Return the [x, y] coordinate for the center point of the cell that contains the specified text.  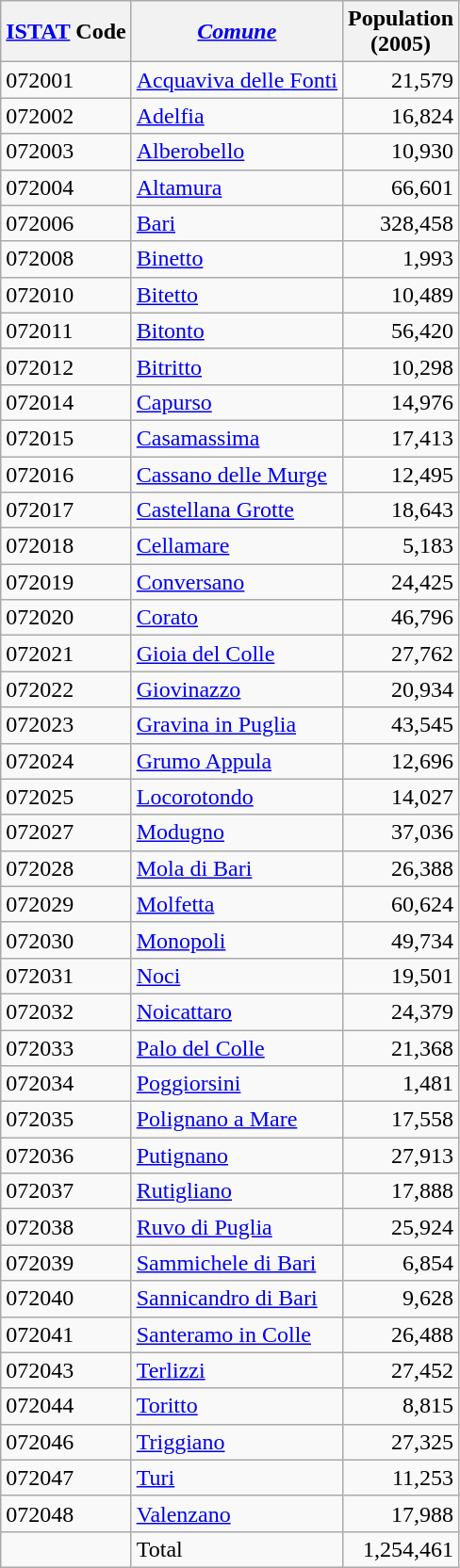
072040 [66, 1299]
Sammichele di Bari [237, 1263]
Adelfia [237, 116]
072034 [66, 1084]
072001 [66, 80]
072014 [66, 402]
072048 [66, 1513]
Monopoli [237, 940]
27,325 [402, 1442]
ISTAT Code [66, 32]
072004 [66, 187]
Cassano delle Murge [237, 474]
072019 [66, 582]
072011 [66, 331]
11,253 [402, 1478]
Conversano [237, 582]
Sannicandro di Bari [237, 1299]
Binetto [237, 259]
072006 [66, 223]
17,558 [402, 1120]
Santeramo in Colle [237, 1334]
Casamassima [237, 438]
Gravina in Puglia [237, 725]
Altamura [237, 187]
072002 [66, 116]
49,734 [402, 940]
072030 [66, 940]
Valenzano [237, 1513]
18,643 [402, 510]
21,368 [402, 1048]
9,628 [402, 1299]
60,624 [402, 904]
Total [237, 1549]
10,930 [402, 152]
Ruvo di Puglia [237, 1227]
Bitritto [237, 366]
10,298 [402, 366]
Toritto [237, 1406]
46,796 [402, 618]
37,036 [402, 832]
17,413 [402, 438]
Palo del Colle [237, 1048]
072036 [66, 1156]
14,976 [402, 402]
072043 [66, 1370]
1,481 [402, 1084]
12,495 [402, 474]
072021 [66, 654]
Grumo Appula [237, 761]
072032 [66, 1011]
24,379 [402, 1011]
Alberobello [237, 152]
072038 [66, 1227]
072008 [66, 259]
66,601 [402, 187]
Mola di Bari [237, 868]
14,027 [402, 797]
072018 [66, 546]
Bitetto [237, 295]
26,488 [402, 1334]
Gioia del Colle [237, 654]
072010 [66, 295]
56,420 [402, 331]
27,452 [402, 1370]
Giovinazzo [237, 689]
16,824 [402, 116]
8,815 [402, 1406]
1,254,461 [402, 1549]
Noicattaro [237, 1011]
1,993 [402, 259]
Acquaviva delle Fonti [237, 80]
20,934 [402, 689]
Triggiano [237, 1442]
072016 [66, 474]
10,489 [402, 295]
072029 [66, 904]
072015 [66, 438]
Noci [237, 976]
328,458 [402, 223]
Modugno [237, 832]
25,924 [402, 1227]
072033 [66, 1048]
072022 [66, 689]
Comune [237, 32]
072044 [66, 1406]
26,388 [402, 868]
Population (2005) [402, 32]
Castellana Grotte [237, 510]
Bitonto [237, 331]
Molfetta [237, 904]
072028 [66, 868]
072047 [66, 1478]
17,888 [402, 1191]
Rutigliano [237, 1191]
072017 [66, 510]
43,545 [402, 725]
12,696 [402, 761]
Cellamare [237, 546]
Poggiorsini [237, 1084]
072020 [66, 618]
Terlizzi [237, 1370]
072012 [66, 366]
Capurso [237, 402]
072041 [66, 1334]
Corato [237, 618]
Locorotondo [237, 797]
27,913 [402, 1156]
6,854 [402, 1263]
072037 [66, 1191]
17,988 [402, 1513]
Polignano a Mare [237, 1120]
072039 [66, 1263]
072035 [66, 1120]
27,762 [402, 654]
072023 [66, 725]
5,183 [402, 546]
072025 [66, 797]
072027 [66, 832]
24,425 [402, 582]
21,579 [402, 80]
Putignano [237, 1156]
19,501 [402, 976]
Turi [237, 1478]
072046 [66, 1442]
Bari [237, 223]
072031 [66, 976]
072003 [66, 152]
072024 [66, 761]
